Extract the (X, Y) coordinate from the center of the cell holding the provided text.  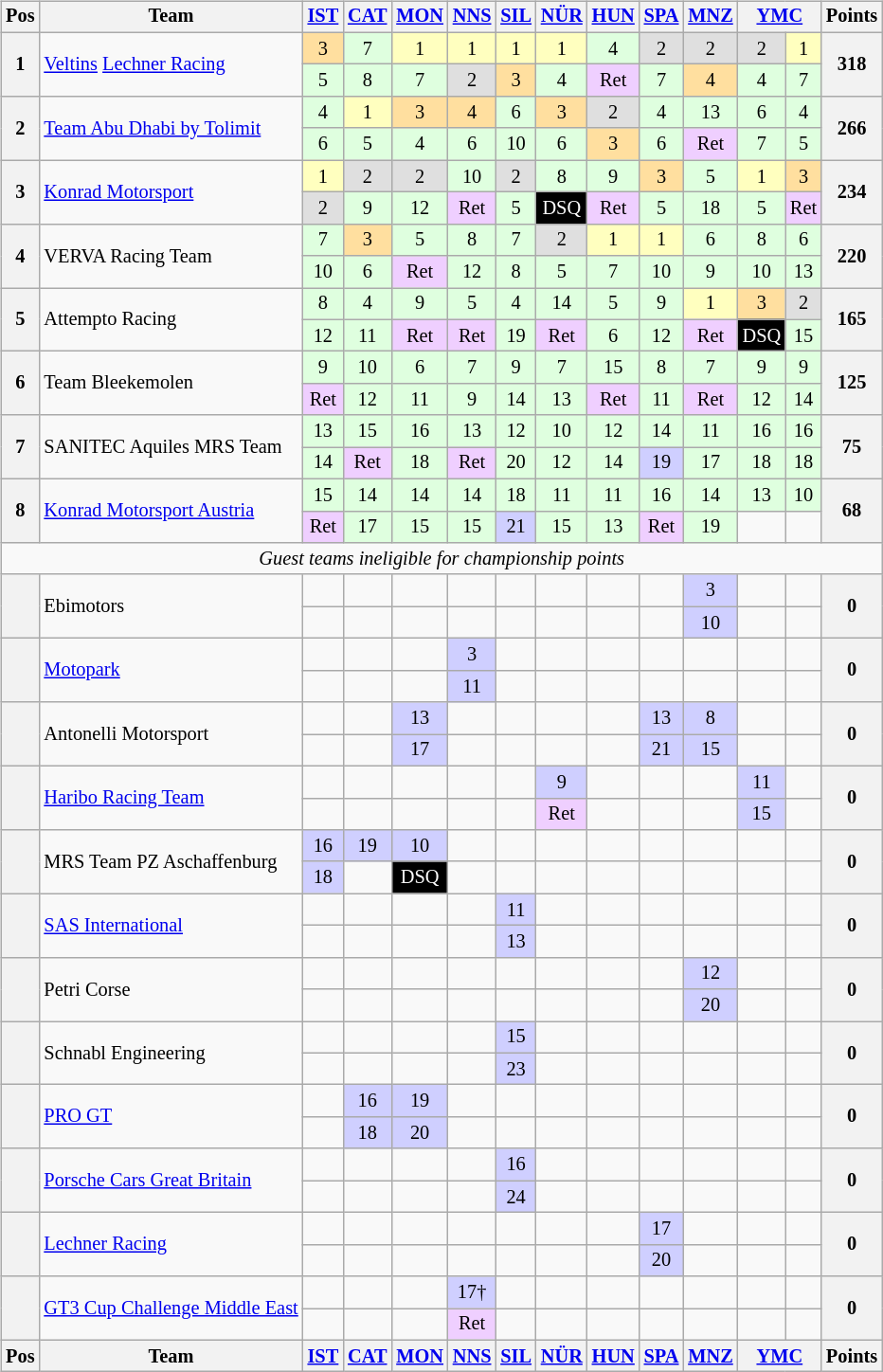
Konrad Motorsport Austria (171, 510)
VERVA Racing Team (171, 256)
GT3 Cup Challenge Middle East (171, 1308)
220 (852, 256)
125 (852, 383)
Antonelli Motorsport (171, 733)
Veltins Lechner Racing (171, 64)
266 (852, 129)
68 (852, 510)
SAS International (171, 925)
24 (515, 1197)
Schnabl Engineering (171, 1054)
SANITEC Aquiles MRS Team (171, 447)
Lechner Racing (171, 1245)
234 (852, 191)
Porsche Cars Great Britain (171, 1181)
Konrad Motorsport (171, 191)
Guest teams ineligible for championship points (441, 559)
23 (515, 1069)
Attempto Racing (171, 320)
Ebimotors (171, 606)
MRS Team PZ Aschaffenburg (171, 862)
Team Abu Dhabi by Tolimit (171, 129)
165 (852, 320)
75 (852, 447)
Petri Corse (171, 989)
Team Bleekemolen (171, 383)
318 (852, 64)
17† (472, 1292)
Motopark (171, 671)
Haribo Racing Team (171, 798)
PRO GT (171, 1116)
